From the cell containing the given text, extract its center point as (x, y) coordinate. 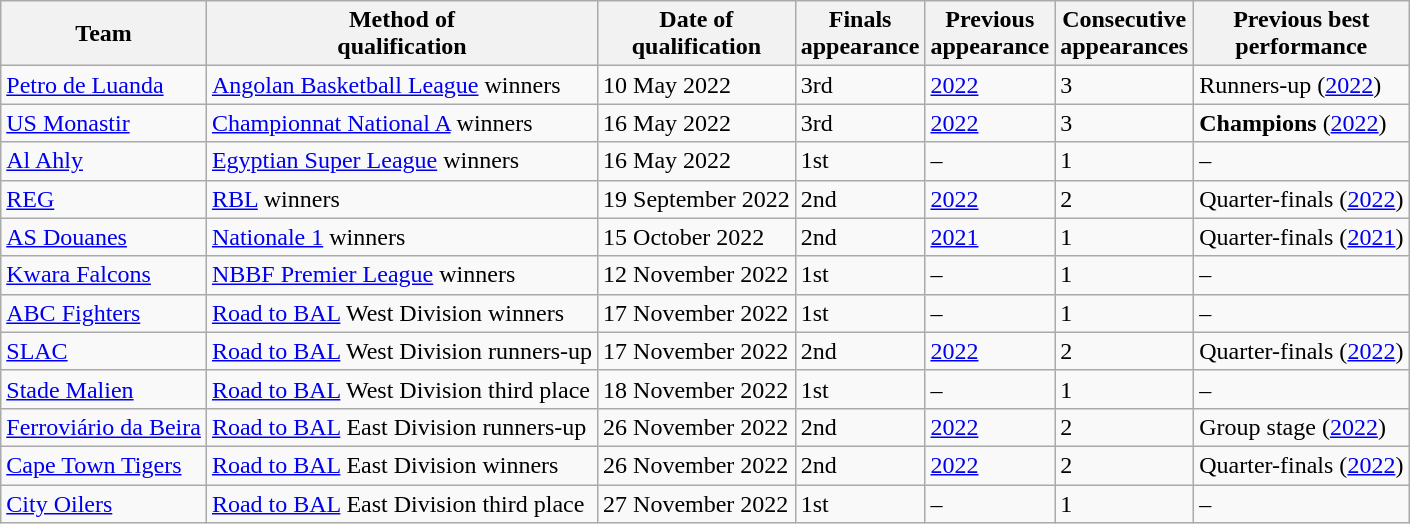
RBL winners (402, 199)
US Monastir (104, 123)
Date ofqualification (697, 34)
SLAC (104, 351)
Group stage (2022) (1302, 427)
Al Ahly (104, 161)
Finalsappearance (860, 34)
Road to BAL West Division third place (402, 389)
Method ofqualification (402, 34)
Nationale 1 winners (402, 237)
Runners-up (2022) (1302, 85)
Road to BAL West Division winners (402, 313)
Cape Town Tigers (104, 465)
27 November 2022 (697, 503)
15 October 2022 (697, 237)
Previous bestperformance (1302, 34)
2021 (990, 237)
Team (104, 34)
12 November 2022 (697, 275)
Road to BAL East Division winners (402, 465)
Petro de Luanda (104, 85)
Previousappearance (990, 34)
18 November 2022 (697, 389)
Road to BAL West Division runners-up (402, 351)
Angolan Basketball League winners (402, 85)
City Oilers (104, 503)
Stade Malien (104, 389)
AS Douanes (104, 237)
19 September 2022 (697, 199)
10 May 2022 (697, 85)
Quarter-finals (2021) (1302, 237)
Ferroviário da Beira (104, 427)
NBBF Premier League winners (402, 275)
Consecutiveappearances (1124, 34)
ABC Fighters (104, 313)
Egyptian Super League winners (402, 161)
Road to BAL East Division third place (402, 503)
Championnat National A winners (402, 123)
REG (104, 199)
Road to BAL East Division runners-up (402, 427)
Champions (2022) (1302, 123)
Kwara Falcons (104, 275)
